Search for the cell housing the specified text and yield its (X, Y) center coordinate. 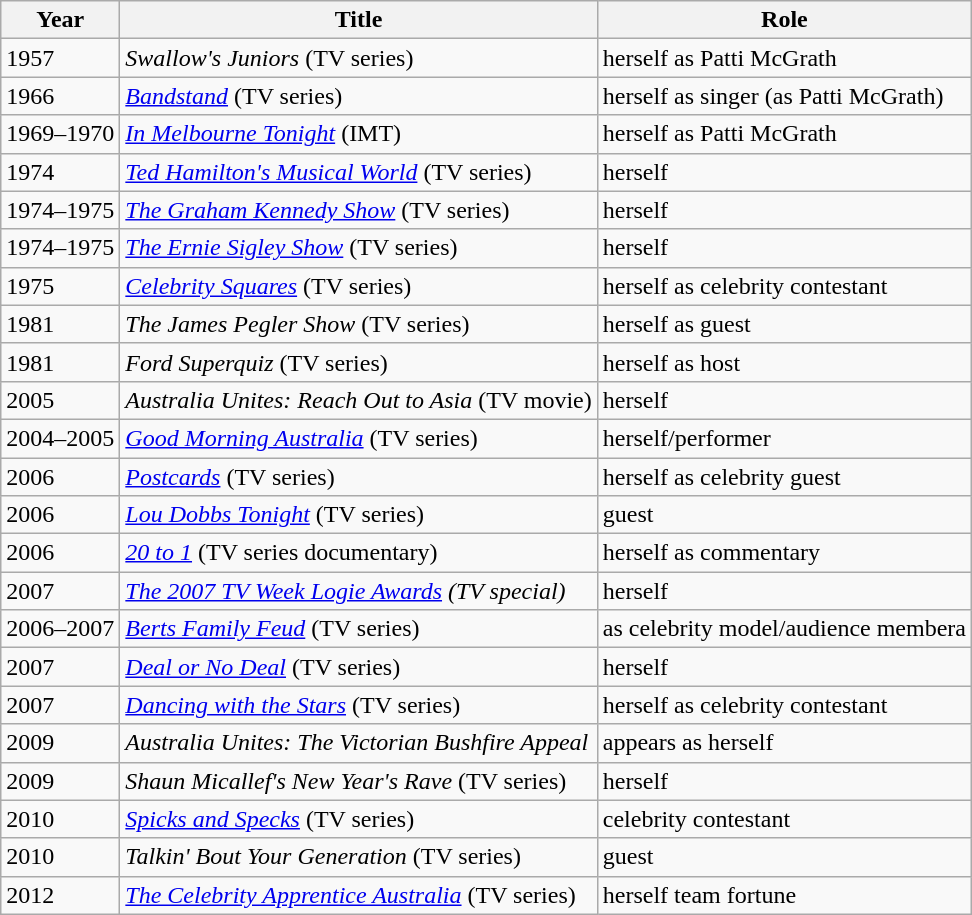
Ted Hamilton's Musical World (TV series) (358, 172)
1974 (60, 172)
herself as guest (784, 324)
herself/performer (784, 438)
Berts Family Feud (TV series) (358, 629)
herself team fortune (784, 895)
Shaun Micallef's New Year's Rave (TV series) (358, 781)
herself as celebrity guest (784, 477)
2005 (60, 400)
20 to 1 (TV series documentary) (358, 553)
2006–2007 (60, 629)
The James Pegler Show (TV series) (358, 324)
The Ernie Sigley Show (TV series) (358, 248)
herself as singer (as Patti McGrath) (784, 96)
Australia Unites: Reach Out to Asia (TV movie) (358, 400)
Swallow's Juniors (TV series) (358, 58)
Bandstand (TV series) (358, 96)
2004–2005 (60, 438)
2012 (60, 895)
Title (358, 20)
Ford Superquiz (TV series) (358, 362)
The Graham Kennedy Show (TV series) (358, 210)
Spicks and Specks (TV series) (358, 819)
Talkin' Bout Your Generation (TV series) (358, 857)
Celebrity Squares (TV series) (358, 286)
The 2007 TV Week Logie Awards (TV special) (358, 591)
Postcards (TV series) (358, 477)
Australia Unites: The Victorian Bushfire Appeal (358, 743)
appears as herself (784, 743)
Deal or No Deal (TV series) (358, 667)
1966 (60, 96)
The Celebrity Apprentice Australia (TV series) (358, 895)
Role (784, 20)
herself as host (784, 362)
1975 (60, 286)
herself as commentary (784, 553)
1969–1970 (60, 134)
In Melbourne Tonight (IMT) (358, 134)
Good Morning Australia (TV series) (358, 438)
Lou Dobbs Tonight (TV series) (358, 515)
1957 (60, 58)
Dancing with the Stars (TV series) (358, 705)
Year (60, 20)
as celebrity model/audience membera (784, 629)
celebrity contestant (784, 819)
